Pinpoint the cell where the given text exists, returning its (x, y) midpoint coordinate. 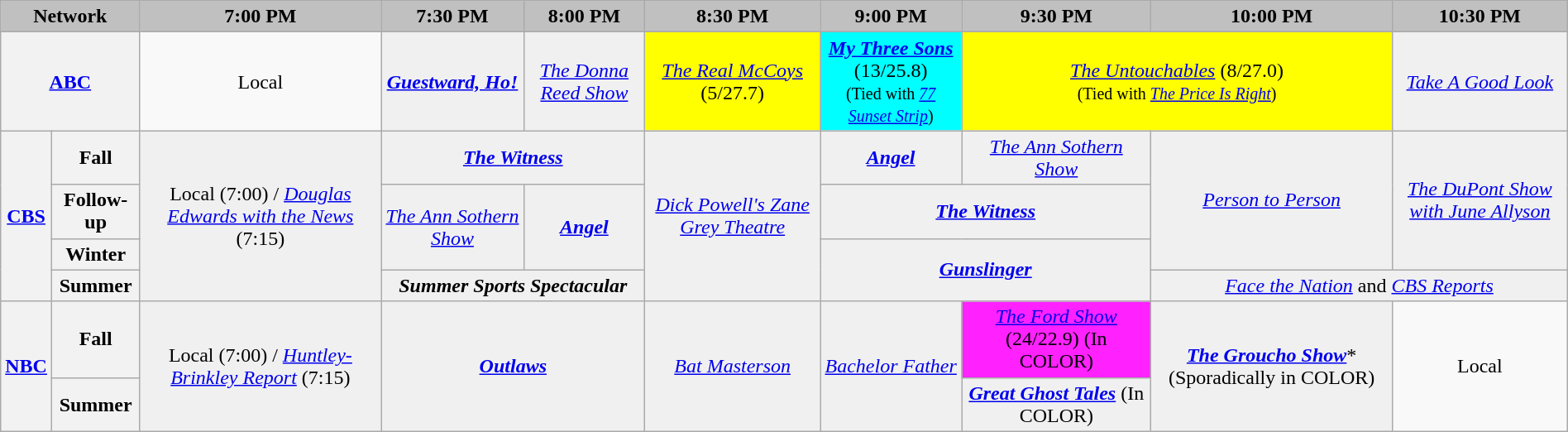
Gunslinger (986, 270)
9:00 PM (892, 17)
Local (7:00) / Huntley-Brinkley Report (7:15) (261, 366)
NBC (26, 366)
9:30 PM (1057, 17)
CBS (26, 216)
7:00 PM (261, 17)
Great Ghost Tales (In COLOR) (1057, 404)
Face the Nation and CBS Reports (1360, 286)
The Real McCoys (5/27.7) (733, 81)
Network (70, 17)
8:00 PM (584, 17)
Outlaws (513, 366)
Summer Sports Spectacular (513, 286)
The Ford Show (24/22.9) (In COLOR) (1057, 339)
Follow-up (95, 212)
8:30 PM (733, 17)
Take A Good Look (1480, 81)
7:30 PM (452, 17)
The DuPont Show with June Allyson (1480, 200)
Person to Person (1272, 200)
My Three Sons (13/25.8)(Tied with 77 Sunset Strip) (892, 81)
The Donna Reed Show (584, 81)
10:30 PM (1480, 17)
Dick Powell's Zane Grey Theatre (733, 216)
The Untouchables (8/27.0)(Tied with The Price Is Right) (1178, 81)
Bat Masterson (733, 366)
Local (7:00) / Douglas Edwards with the News (7:15) (261, 216)
Winter (95, 254)
10:00 PM (1272, 17)
The Groucho Show* (Sporadically in COLOR) (1272, 366)
Guestward, Ho! (452, 81)
ABC (70, 81)
Bachelor Father (892, 366)
